Output the (X, Y) coordinate of the center of the cell containing the given text.  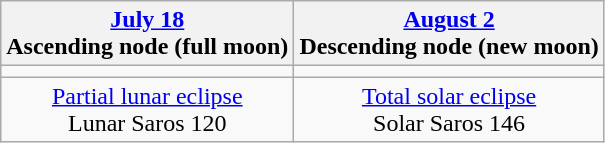
July 18Ascending node (full moon) (148, 34)
Total solar eclipseSolar Saros 146 (449, 110)
August 2Descending node (new moon) (449, 34)
Partial lunar eclipseLunar Saros 120 (148, 110)
